Return the [X, Y] coordinate for the center point of the cell that contains the specified text.  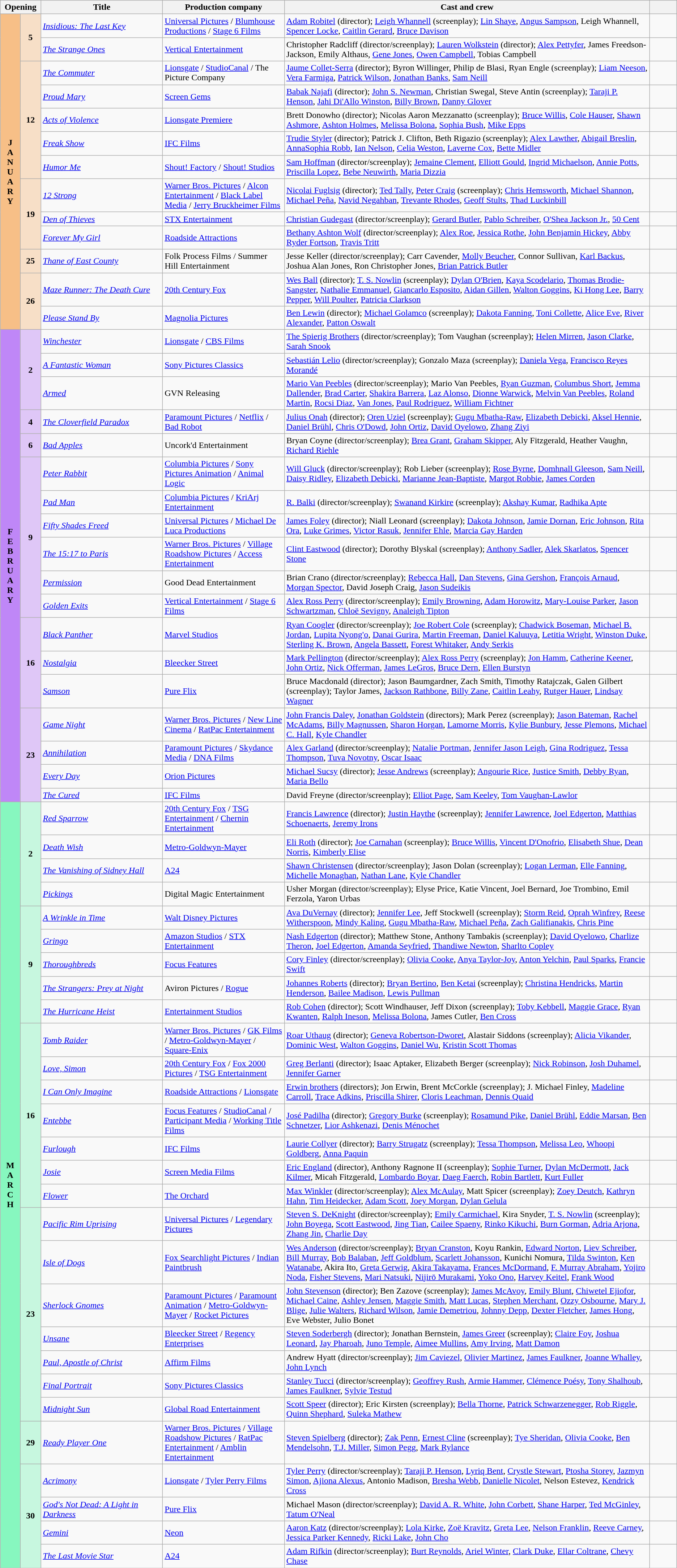
Adam Rifkin (director/screenplay); Burt Reynolds, Ariel Winter, Clark Duke, Ellar Coltrane, Chevy Chase [467, 1556]
Vertical Entertainment / Stage 6 Films [223, 606]
Warner Bros. Pictures / GK Films / Metro-Goldwyn-Mayer / Square-Enix [223, 1040]
Focus Features / StudioCanal / Participant Media / Working Title Films [223, 1120]
Orion Pictures [223, 777]
José Padilha (director); Gregory Burke (screenplay); Rosamund Pike, Daniel Brühl, Eddie Marsan, Ben Schnetzer, Lior Ashkenazi, Denis Ménochet [467, 1120]
Final Portrait [102, 1385]
Flower [102, 1196]
Universal Pictures / Legendary Pictures [223, 1224]
The Last Movie Star [102, 1556]
Roadside Attractions / Lionsgate [223, 1092]
Bad Apples [102, 445]
Francis Lawrence (director); Justin Haythe (screenplay); Jennifer Lawrence, Joel Edgerton, Matthias Schoenaerts, Jeremy Irons [467, 819]
Acts of Violence [102, 120]
Proud Mary [102, 96]
Michael Sucsy (director); Jesse Andrews (screenplay); Angourie Rice, Justice Smith, Debby Ryan, Maria Bello [467, 777]
12 Strong [102, 195]
Folk Process Films / Summer Hill Entertainment [223, 261]
JANUARY [10, 172]
Forever My Girl [102, 237]
Bleecker Street [223, 662]
Paul, Apostle of Christ [102, 1362]
Sam Hoffman (director/screenplay); Jemaine Clement, Elliott Gould, Ingrid Michaelson, Annie Potts, Priscilla Lopez, Bebe Neuwirth, Maria Dizzia [467, 167]
David Freyne (director/screenplay); Elliot Page, Sam Keeley, Tom Vaughan-Lawlor [467, 795]
Lionsgate / Tyler Perry Films [223, 1481]
Pad Man [102, 502]
Shawn Christensen (director/screenplay); Jason Dolan (screenplay); Logan Lerman, Elle Fanning, Michelle Monaghan, Nathan Lane, Kyle Chandler [467, 871]
Adam Robitel (director); Leigh Whannell (screenplay); Lin Shaye, Angus Sampson, Leigh Whannell, Spencer Locke, Caitlin Gerard, Bruce Davison [467, 26]
Alex Ross Perry (director/screenplay); Emily Browning, Adam Horowitz, Mary-Louise Parker, Jason Schwartzman, Chloë Sevigny, Analeigh Tipton [467, 606]
Lionsgate / CBS Films [223, 341]
Armed [102, 393]
Columbia Pictures / Sony Pictures Animation / Animal Logic [223, 474]
Usher Morgan (director/screenplay); Elyse Price, Katie Vincent, Joel Bernard, Joe Trombino, Emil Ferzola, Yaron Urbas [467, 894]
Fifty Shades Freed [102, 526]
Bleecker Street / Regency Enterprises [223, 1338]
Freak Show [102, 143]
Furlough [102, 1149]
Vertical Entertainment [223, 49]
Johannes Roberts (director); Bryan Bertino, Ben Ketai (screenplay); Christina Hendricks, Martin Henderson, Bailee Madison, Lewis Pullman [467, 988]
Gemini [102, 1532]
Unsane [102, 1338]
Ben Lewin (director); Michael Golamco (screenplay); Dakota Fanning, Toni Collette, Alice Eve, River Alexander, Patton Oswalt [467, 318]
Good Dead Entertainment [223, 582]
6 [30, 445]
Title [102, 7]
Warner Bros. Pictures / Alcon Entertainment / Black Label Media / Jerry Bruckheimer Films [223, 195]
20th Century Fox / Fox 2000 Pictures / TSG Entertainment [223, 1068]
Black Panther [102, 634]
Brian Crano (director/screenplay); Rebecca Hall, Dan Stevens, Gina Gershon, François Arnaud, Morgan Spector, David Joseph Craig, Jason Sudeikis [467, 582]
Fox Searchlight Pictures / Indian Paintbrush [223, 1262]
Global Road Entertainment [223, 1409]
The Orchard [223, 1196]
Screen Media Films [223, 1172]
Cast and crew [467, 7]
Game Night [102, 725]
Andrew Hyatt (director/screenplay); Jim Caviezel, Olivier Martinez, James Faulkner, Joanne Whalley, John Lynch [467, 1362]
Christian Gudegast (director/screenplay); Gerard Butler, Pablo Schreiber, O'Shea Jackson Jr., 50 Cent [467, 219]
Sherlock Gnomes [102, 1305]
Death Wish [102, 847]
Magnolia Pictures [223, 318]
Paramount Pictures / Paramount Animation / Metro-Goldwyn-Mayer / Rocket Pictures [223, 1305]
19 [30, 214]
The Vanishing of Sidney Hall [102, 871]
STX Entertainment [223, 219]
The Hurricane Heist [102, 1012]
The Spierig Brothers (director/screenplay); Tom Vaughan (screenplay); Helen Mirren, Jason Clarke, Sarah Snook [467, 341]
The Cloverfield Paradox [102, 422]
Lionsgate / StudioCanal / The Picture Company [223, 73]
4 [30, 422]
Den of Thieves [102, 219]
Humor Me [102, 167]
Cory Finley (director/screenplay); Olivia Cooke, Anya Taylor-Joy, Anton Yelchin, Paul Sparks, Francie Swift [467, 965]
Samson [102, 691]
The 15:17 to Paris [102, 554]
MARCH [10, 1185]
25 [30, 261]
5 [30, 38]
Josie [102, 1172]
A Wrinkle in Time [102, 918]
Eli Roth (director); Joe Carnahan (screenplay); Bruce Willis, Vincent D'Onofrio, Elisabeth Shue, Dean Norris, Kimberly Elise [467, 847]
Bryan Coyne (director/screenplay); Brea Grant, Graham Skipper, Aly Fitzgerald, Heather Vaughn, Richard Riehle [467, 445]
GVN Releasing [223, 393]
Scott Speer (director); Eric Kirsten (screenplay); Bella Thorne, Patrick Schwarzenegger, Rob Riggle, Quinn Shephard, Suleka Mathew [467, 1409]
Gringo [102, 941]
The Cured [102, 795]
Pickings [102, 894]
Isle of Dogs [102, 1262]
Stanley Tucci (director/screenplay); Geoffrey Rush, Armie Hammer, Clémence Poésy, Tony Shalhoub, James Faulkner, Sylvie Testud [467, 1385]
Warner Bros. Pictures / Village Roadshow Pictures / Access Entertainment [223, 554]
Acrimony [102, 1481]
12 [30, 120]
Tomb Raider [102, 1040]
Screen Gems [223, 96]
R. Balki (director/screenplay); Swanand Kirkire (screenplay); Akshay Kumar, Radhika Apte [467, 502]
Uncork'd Entertainment [223, 445]
Lionsgate Premiere [223, 120]
Permission [102, 582]
The Commuter [102, 73]
Aaron Katz (director/screenplay); Lola Kirke, Zoë Kravitz, Greta Lee, Nelson Franklin, Reeve Carney, Jessica Parker Kennedy, Ricki Lake, John Cho [467, 1532]
Focus Features [223, 965]
God's Not Dead: A Light in Darkness [102, 1509]
Steven Spielberg (director); Zak Penn, Ernest Cline (screenplay); Tye Sheridan, Olivia Cooke, Ben Mendelsohn, T.J. Miller, Simon Pegg, Mark Rylance [467, 1443]
30 [30, 1516]
Every Day [102, 777]
Universal Pictures / Blumhouse Productions / Stage 6 Films [223, 26]
Golden Exits [102, 606]
Paramount Pictures / Skydance Media / DNA Films [223, 753]
I Can Only Imagine [102, 1092]
Ready Player One [102, 1443]
20th Century Fox / TSG Entertainment / Chernin Entertainment [223, 819]
Greg Berlanti (director); Isaac Aptaker, Elizabeth Berger (screenplay); Nick Robinson, Josh Duhamel, Jennifer Garner [467, 1068]
Columbia Pictures / KriArj Entertainment [223, 502]
Production company [223, 7]
Michael Mason (director/screenplay); David A. R. White, John Corbett, Shane Harper, Ted McGinley, Tatum O'Neal [467, 1509]
FEBRUARY [10, 566]
Midnight Sun [102, 1409]
Red Sparrow [102, 819]
Roadside Attractions [223, 237]
Universal Pictures / Michael De Luca Productions [223, 526]
Alex Garland (director/screenplay); Natalie Portman, Jennifer Jason Leigh, Gina Rodriguez, Tessa Thompson, Tuva Novotny, Oscar Isaac [467, 753]
The Strangers: Prey at Night [102, 988]
Laurie Collyer (director); Barry Strugatz (screenplay); Tessa Thompson, Melissa Leo, Whoopi Goldberg, Anna Paquin [467, 1149]
Thane of East County [102, 261]
Maze Runner: The Death Cure [102, 289]
Bethany Ashton Wolf (director/screenplay); Alex Roe, Jessica Rothe, John Benjamin Hickey, Abby Ryder Fortson, Travis Tritt [467, 237]
Amazon Studios / STX Entertainment [223, 941]
Peter Rabbit [102, 474]
Warner Bros. Pictures / New Line Cinema / RatPac Entertainment [223, 725]
Winchester [102, 341]
Insidious: The Last Key [102, 26]
Clint Eastwood (director); Dorothy Blyskal (screenplay); Anthony Sadler, Alek Skarlatos, Spencer Stone [467, 554]
20th Century Fox [223, 289]
26 [30, 301]
Warner Bros. Pictures / Village Roadshow Pictures / RatPac Entertainment / Amblin Entertainment [223, 1443]
Entertainment Studios [223, 1012]
Neon [223, 1532]
Nostalgia [102, 662]
Paramount Pictures / Netflix / Bad Robot [223, 422]
A Fantastic Woman [102, 365]
Please Stand By [102, 318]
The Strange Ones [102, 49]
Love, Simon [102, 1068]
Aviron Pictures / Rogue [223, 988]
Digital Magic Entertainment [223, 894]
Walt Disney Pictures [223, 918]
Marvel Studios [223, 634]
Opening [21, 7]
Entebbe [102, 1120]
Sebastián Lelio (director/screenplay); Gonzalo Maza (screenplay); Daniela Vega, Francisco Reyes Morandé [467, 365]
Affirm Films [223, 1362]
Thoroughbreds [102, 965]
Shout! Factory / Shout! Studios [223, 167]
Metro-Goldwyn-Mayer [223, 847]
Pacific Rim Uprising [102, 1224]
29 [30, 1443]
Annihilation [102, 753]
